Pinpoint the cell where the given text exists, returning its [X, Y] midpoint coordinate. 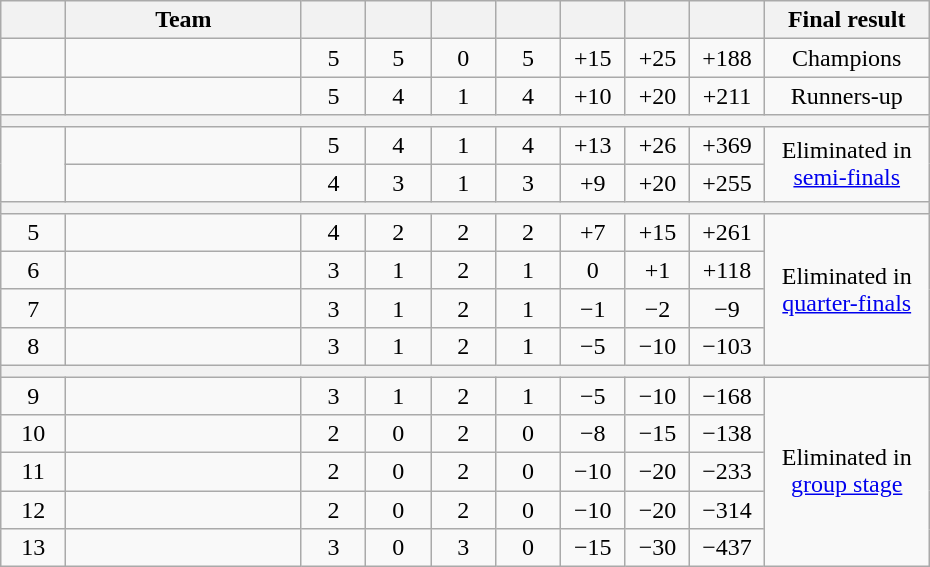
−8 [592, 434]
+1 [658, 270]
7 [34, 308]
Team [184, 20]
13 [34, 548]
−30 [658, 548]
−1 [592, 308]
+10 [592, 96]
+7 [592, 232]
−233 [727, 472]
11 [34, 472]
Final result [846, 20]
−9 [727, 308]
−103 [727, 346]
+13 [592, 145]
−314 [727, 510]
+188 [727, 58]
Eliminated in semi-finals [846, 164]
−168 [727, 395]
Champions [846, 58]
+261 [727, 232]
−437 [727, 548]
9 [34, 395]
+118 [727, 270]
+9 [592, 183]
+25 [658, 58]
10 [34, 434]
−138 [727, 434]
−2 [658, 308]
8 [34, 346]
+255 [727, 183]
6 [34, 270]
+369 [727, 145]
+26 [658, 145]
Runners-up [846, 96]
12 [34, 510]
+211 [727, 96]
Eliminated in quarter-finals [846, 289]
Eliminated in group stage [846, 471]
